Locate the cell with the specified text and output its [x, y] center coordinate. 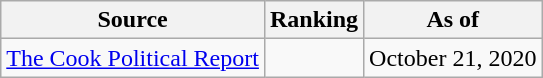
As of [453, 20]
The Cook Political Report [133, 58]
Source [133, 20]
Ranking [314, 20]
October 21, 2020 [453, 58]
